Scan for the cell matching the given text and deliver its (x, y) coordinate at center. 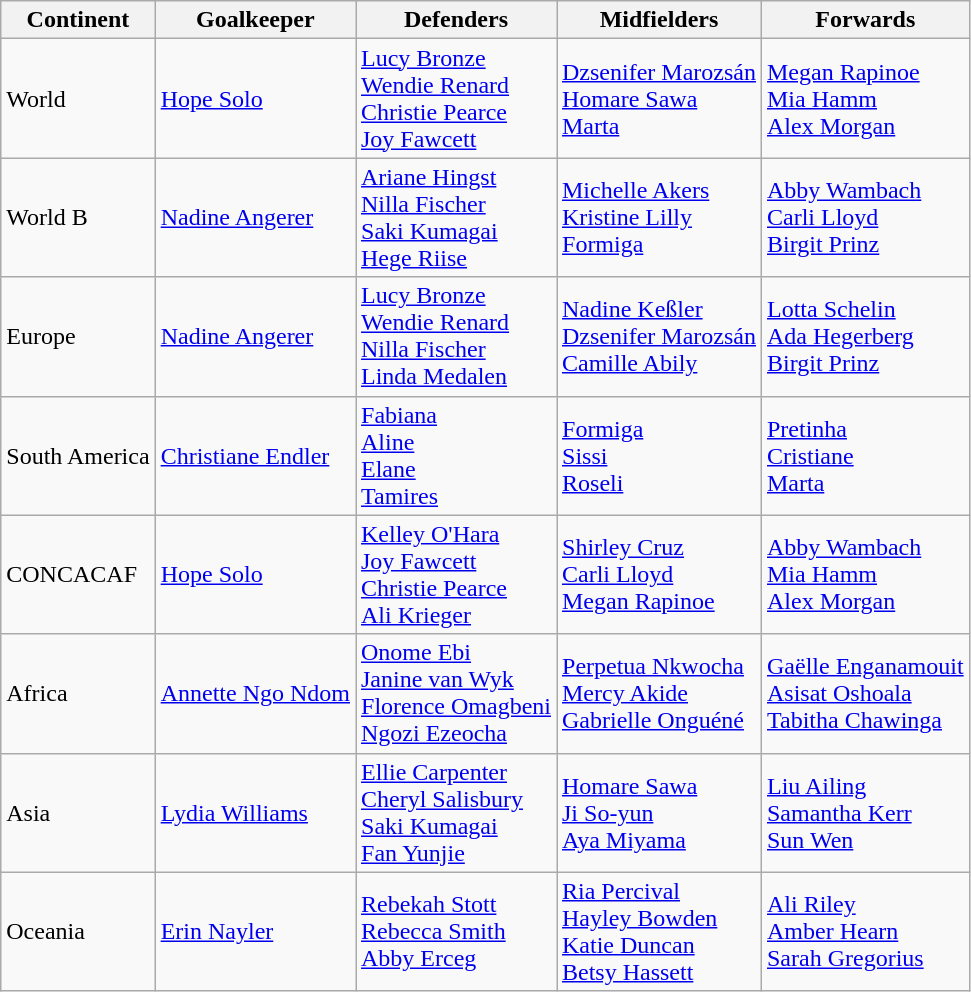
Michelle Akers Kristine Lilly Formiga (658, 218)
Rebekah Stott Rebecca Smith Abby Erceg (456, 932)
Shirley Cruz Carli Lloyd Megan Rapinoe (658, 574)
World B (78, 218)
Fabiana Aline Elane Tamires (456, 456)
Ali Riley Amber Hearn Sarah Gregorius (865, 932)
Forwards (865, 20)
CONCACAF (78, 574)
Defenders (456, 20)
Oceania (78, 932)
Goalkeeper (255, 20)
Abby Wambach Carli Lloyd Birgit Prinz (865, 218)
Asia (78, 812)
Liu Ailing Samantha Kerr Sun Wen (865, 812)
Lotta Schelin Ada Hegerberg Birgit Prinz (865, 336)
Europe (78, 336)
Abby Wambach Mia Hamm Alex Morgan (865, 574)
Christiane Endler (255, 456)
Erin Nayler (255, 932)
Megan Rapinoe Mia Hamm Alex Morgan (865, 98)
South America (78, 456)
Perpetua Nkwocha Mercy Akide Gabrielle Onguéné (658, 694)
Lucy Bronze Wendie Renard Christie Pearce Joy Fawcett (456, 98)
Kelley O'Hara Joy Fawcett Christie Pearce Ali Krieger (456, 574)
Continent (78, 20)
Ellie Carpenter Cheryl Salisbury Saki Kumagai Fan Yunjie (456, 812)
Lucy Bronze Wendie Renard Nilla Fischer Linda Medalen (456, 336)
Gaëlle Enganamouit Asisat Oshoala Tabitha Chawinga (865, 694)
Ariane Hingst Nilla Fischer Saki Kumagai Hege Riise (456, 218)
Homare Sawa Ji So-yun Aya Miyama (658, 812)
Pretinha Cristiane Marta (865, 456)
Dzsenifer Marozsán Homare Sawa Marta (658, 98)
Onome Ebi Janine van Wyk Florence Omagbeni Ngozi Ezeocha (456, 694)
Nadine Keßler Dzsenifer Marozsán Camille Abily (658, 336)
Formiga Sissi Roseli (658, 456)
Midfielders (658, 20)
World (78, 98)
Annette Ngo Ndom (255, 694)
Lydia Williams (255, 812)
Africa (78, 694)
Ria Percival Hayley Bowden Katie Duncan Betsy Hassett (658, 932)
